Capture the cell that displays the provided text and extract its (x, y) central coordinate. 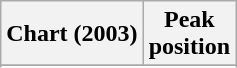
Peakposition (189, 34)
Chart (2003) (72, 34)
